Scan for the cell matching the given text and deliver its [x, y] coordinate at center. 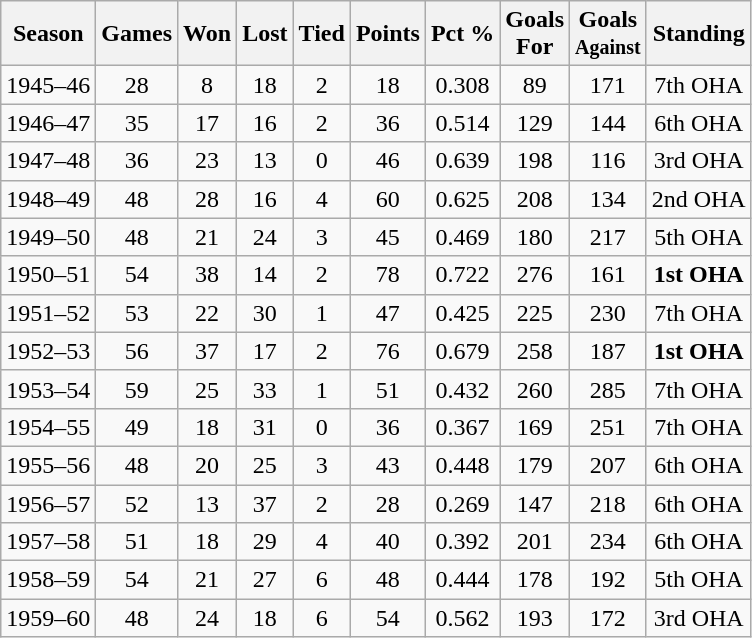
0.679 [462, 351]
59 [137, 389]
134 [608, 199]
1946–47 [48, 123]
29 [265, 542]
169 [535, 427]
14 [265, 275]
147 [535, 503]
30 [265, 313]
GoalsAgainst [608, 34]
49 [137, 427]
285 [608, 389]
89 [535, 85]
0.448 [462, 465]
43 [388, 465]
207 [608, 465]
192 [608, 580]
40 [388, 542]
0.639 [462, 161]
45 [388, 237]
0.367 [462, 427]
46 [388, 161]
172 [608, 618]
251 [608, 427]
1953–54 [48, 389]
193 [535, 618]
179 [535, 465]
Pct % [462, 34]
20 [208, 465]
208 [535, 199]
8 [208, 85]
198 [535, 161]
Points [388, 34]
1954–55 [48, 427]
129 [535, 123]
0.514 [462, 123]
1951–52 [48, 313]
276 [535, 275]
27 [265, 580]
GoalsFor [535, 34]
22 [208, 313]
1959–60 [48, 618]
116 [608, 161]
258 [535, 351]
1945–46 [48, 85]
0.392 [462, 542]
1948–49 [48, 199]
Tied [322, 34]
60 [388, 199]
187 [608, 351]
201 [535, 542]
1952–53 [48, 351]
144 [608, 123]
1955–56 [48, 465]
1949–50 [48, 237]
56 [137, 351]
35 [137, 123]
0.308 [462, 85]
Standing [698, 34]
Lost [265, 34]
Season [48, 34]
53 [137, 313]
260 [535, 389]
47 [388, 313]
0.469 [462, 237]
178 [535, 580]
217 [608, 237]
76 [388, 351]
180 [535, 237]
1947–48 [48, 161]
1956–57 [48, 503]
Won [208, 34]
230 [608, 313]
161 [608, 275]
2nd OHA [698, 199]
225 [535, 313]
78 [388, 275]
52 [137, 503]
Games [137, 34]
0.269 [462, 503]
0.425 [462, 313]
31 [265, 427]
0.562 [462, 618]
1950–51 [48, 275]
171 [608, 85]
234 [608, 542]
1957–58 [48, 542]
0.625 [462, 199]
0.722 [462, 275]
0.444 [462, 580]
1958–59 [48, 580]
0.432 [462, 389]
218 [608, 503]
33 [265, 389]
23 [208, 161]
38 [208, 275]
